Locate the cell with the specified text and output its (X, Y) center coordinate. 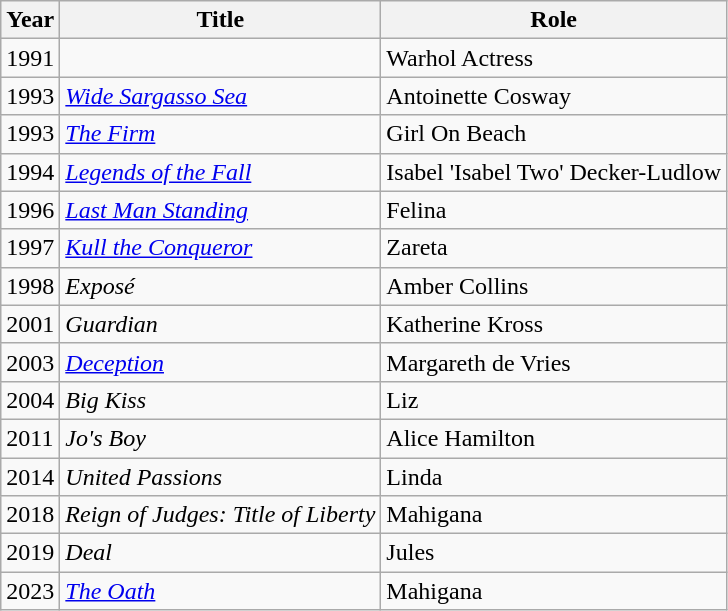
1998 (30, 286)
Liz (554, 400)
Big Kiss (220, 400)
1996 (30, 210)
Year (30, 20)
Amber Collins (554, 286)
1994 (30, 172)
1997 (30, 248)
Deal (220, 553)
Katherine Kross (554, 324)
Reign of Judges: Title of Liberty (220, 515)
Legends of the Fall (220, 172)
The Firm (220, 134)
2018 (30, 515)
Last Man Standing (220, 210)
Title (220, 20)
Isabel 'Isabel Two' Decker-Ludlow (554, 172)
The Oath (220, 591)
Girl On Beach (554, 134)
2004 (30, 400)
2003 (30, 362)
Margareth de Vries (554, 362)
Guardian (220, 324)
Jules (554, 553)
2014 (30, 477)
2023 (30, 591)
2019 (30, 553)
Wide Sargasso Sea (220, 96)
Alice Hamilton (554, 438)
Antoinette Cosway (554, 96)
Zareta (554, 248)
2001 (30, 324)
Exposé (220, 286)
1991 (30, 58)
Linda (554, 477)
Deception (220, 362)
United Passions (220, 477)
Role (554, 20)
2011 (30, 438)
Jo's Boy (220, 438)
Felina (554, 210)
Warhol Actress (554, 58)
Kull the Conqueror (220, 248)
